Find where the given text appears and provide that cell's center as [X, Y] coordinate. 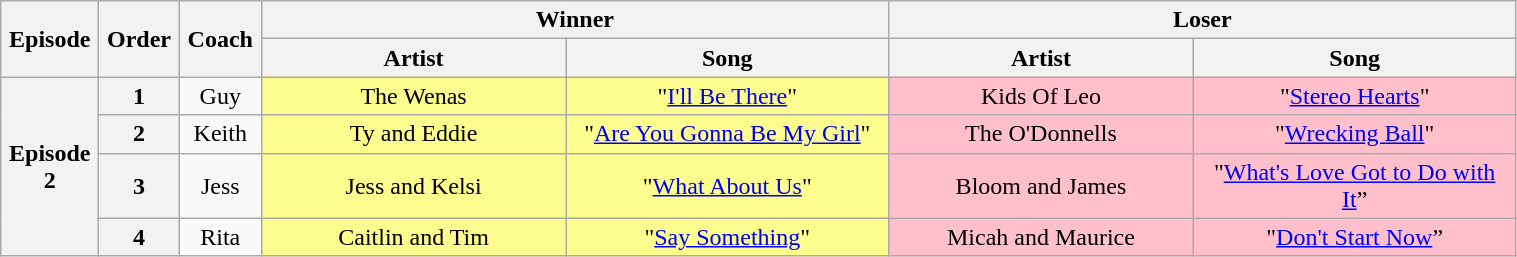
Episode 2 [50, 166]
3 [140, 186]
"What About Us" [728, 186]
"Stereo Hearts" [1354, 96]
Kids Of Leo [1042, 96]
Bloom and James [1042, 186]
Jess and Kelsi [414, 186]
"Don't Start Now” [1354, 237]
"Say Something" [728, 237]
4 [140, 237]
"What's Love Got to Do with It” [1354, 186]
Jess [220, 186]
Micah and Maurice [1042, 237]
Caitlin and Tim [414, 237]
Keith [220, 134]
"I'll Be There" [728, 96]
Order [140, 39]
"Are You Gonna Be My Girl" [728, 134]
Episode [50, 39]
Ty and Eddie [414, 134]
The Wenas [414, 96]
Rita [220, 237]
"Wrecking Ball" [1354, 134]
2 [140, 134]
1 [140, 96]
The O'Donnells [1042, 134]
Coach [220, 39]
Guy [220, 96]
Winner [574, 20]
Loser [1202, 20]
